Search for the cell housing the specified text and yield its [X, Y] center coordinate. 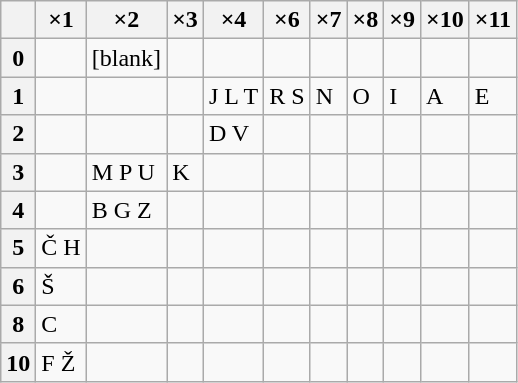
×1 [61, 20]
D V [233, 134]
1 [18, 96]
E [492, 96]
2 [18, 134]
10 [18, 362]
B G Z [126, 210]
F Ž [61, 362]
×7 [328, 20]
Č H [61, 248]
×6 [287, 20]
×3 [186, 20]
A [444, 96]
×11 [492, 20]
Š [61, 286]
C [61, 324]
R S [287, 96]
K [186, 172]
I [402, 96]
3 [18, 172]
5 [18, 248]
×2 [126, 20]
N [328, 96]
×9 [402, 20]
8 [18, 324]
6 [18, 286]
×10 [444, 20]
4 [18, 210]
×8 [366, 20]
O [366, 96]
0 [18, 58]
M P U [126, 172]
×4 [233, 20]
J L T [233, 96]
[blank] [126, 58]
